For the text-containing cell, return its midpoint in [x, y] coordinate format. 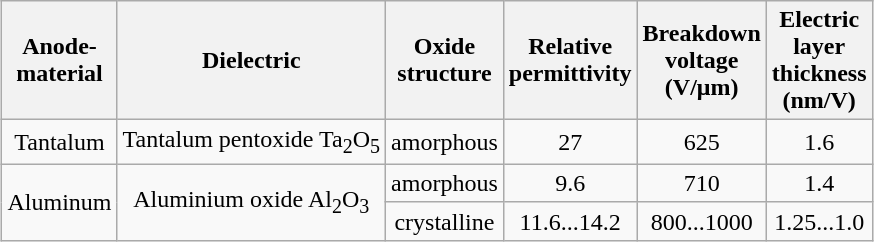
1.4 [819, 183]
1.25...1.0 [819, 221]
Tantalum [60, 142]
27 [570, 142]
Aluminium oxide Al2O3 [252, 202]
Electriclayerthickness(nm/V) [819, 60]
Dielectric [252, 60]
Breakdownvoltage(V/μm) [702, 60]
800...1000 [702, 221]
Anode-material [60, 60]
Aluminum [60, 202]
625 [702, 142]
9.6 [570, 183]
crystalline [445, 221]
Relativepermittivity [570, 60]
11.6...14.2 [570, 221]
1.6 [819, 142]
Tantalum pentoxide Ta2O5 [252, 142]
710 [702, 183]
Oxidestructure [445, 60]
